Output the [x, y] coordinate of the center of the cell containing the given text.  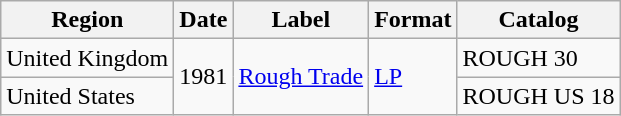
United States [88, 96]
United Kingdom [88, 58]
Date [204, 20]
Rough Trade [301, 77]
Label [301, 20]
Region [88, 20]
Format [413, 20]
LP [413, 77]
ROUGH 30 [538, 58]
ROUGH US 18 [538, 96]
Catalog [538, 20]
1981 [204, 77]
